Return the [x, y] coordinate for the center point of the cell that contains the specified text.  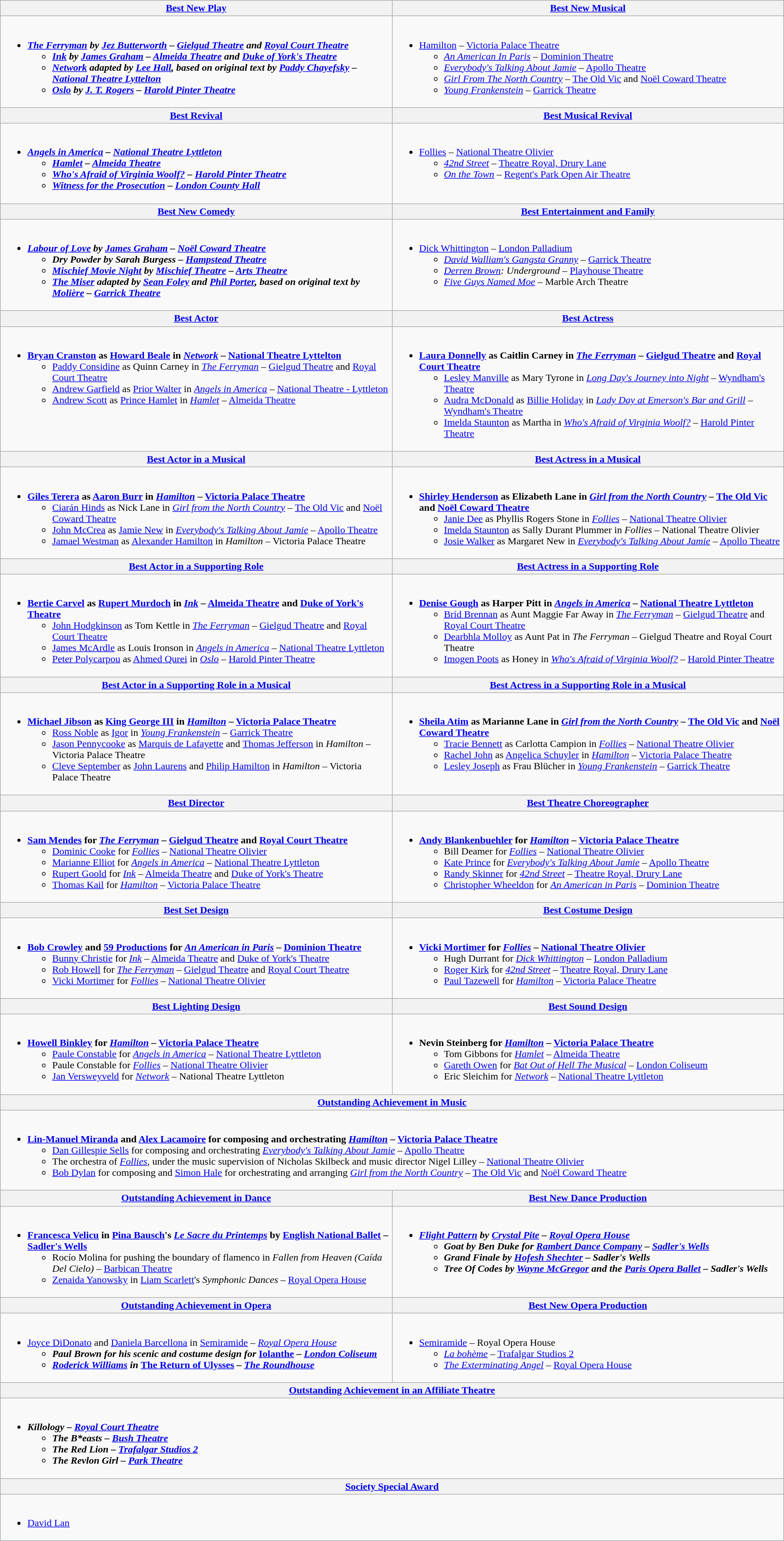
Killology – Royal Court TheatreThe B*easts – Bush TheatreThe Red Lion – Trafalgar Studios 2The Revlon Girl – Park Theatre [392, 1438]
Best Revival [196, 115]
Best Actress in a Musical [588, 459]
Best Set Design [196, 910]
Best Costume Design [588, 910]
Best Sound Design [588, 1006]
Best Actor in a Supporting Role in a Musical [196, 684]
Outstanding Achievement in Dance [196, 1198]
Best New Dance Production [588, 1198]
Best New Play [196, 8]
Best Actress in a Supporting Role in a Musical [588, 684]
Best Actress in a Supporting Role [588, 566]
Outstanding Achievement in Music [392, 1102]
Best New Comedy [196, 211]
Best Entertainment and Family [588, 211]
Semiramide – Royal Opera HouseLa bohème – Trafalgar Studios 2The Exterminating Angel – Royal Opera House [588, 1347]
Best Actor in a Musical [196, 459]
Best Theatre Choreographer [588, 803]
David Lan [392, 1518]
Follies – National Theatre Olivier42nd Street – Theatre Royal, Drury LaneOn the Town – Regent's Park Open Air Theatre [588, 163]
Outstanding Achievement in Opera [196, 1305]
Society Special Award [392, 1486]
Best Musical Revival [588, 115]
Best Director [196, 803]
Best New Musical [588, 8]
Best Actor [196, 318]
Best New Opera Production [588, 1305]
Outstanding Achievement in an Affiliate Theatre [392, 1390]
Best Actor in a Supporting Role [196, 566]
Best Actress [588, 318]
Best Lighting Design [196, 1006]
